Extract the (x, y) coordinate from the center of the cell holding the provided text.  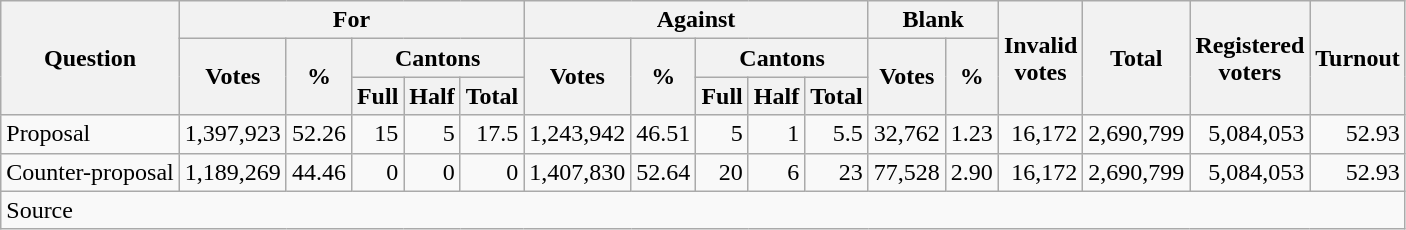
2.90 (972, 172)
Proposal (90, 134)
32,762 (906, 134)
Against (696, 20)
6 (776, 172)
Turnout (1358, 58)
1,407,830 (578, 172)
52.64 (664, 172)
Blank (933, 20)
23 (837, 172)
1,243,942 (578, 134)
15 (377, 134)
Invalidvotes (1040, 58)
77,528 (906, 172)
Registeredvoters (1250, 58)
52.26 (318, 134)
1,189,269 (232, 172)
46.51 (664, 134)
Question (90, 58)
5.5 (837, 134)
Counter-proposal (90, 172)
20 (722, 172)
For (351, 20)
1,397,923 (232, 134)
1 (776, 134)
Source (704, 210)
44.46 (318, 172)
17.5 (492, 134)
1.23 (972, 134)
